Determine the [x, y] coordinate at the center of the cell enclosing the given text.  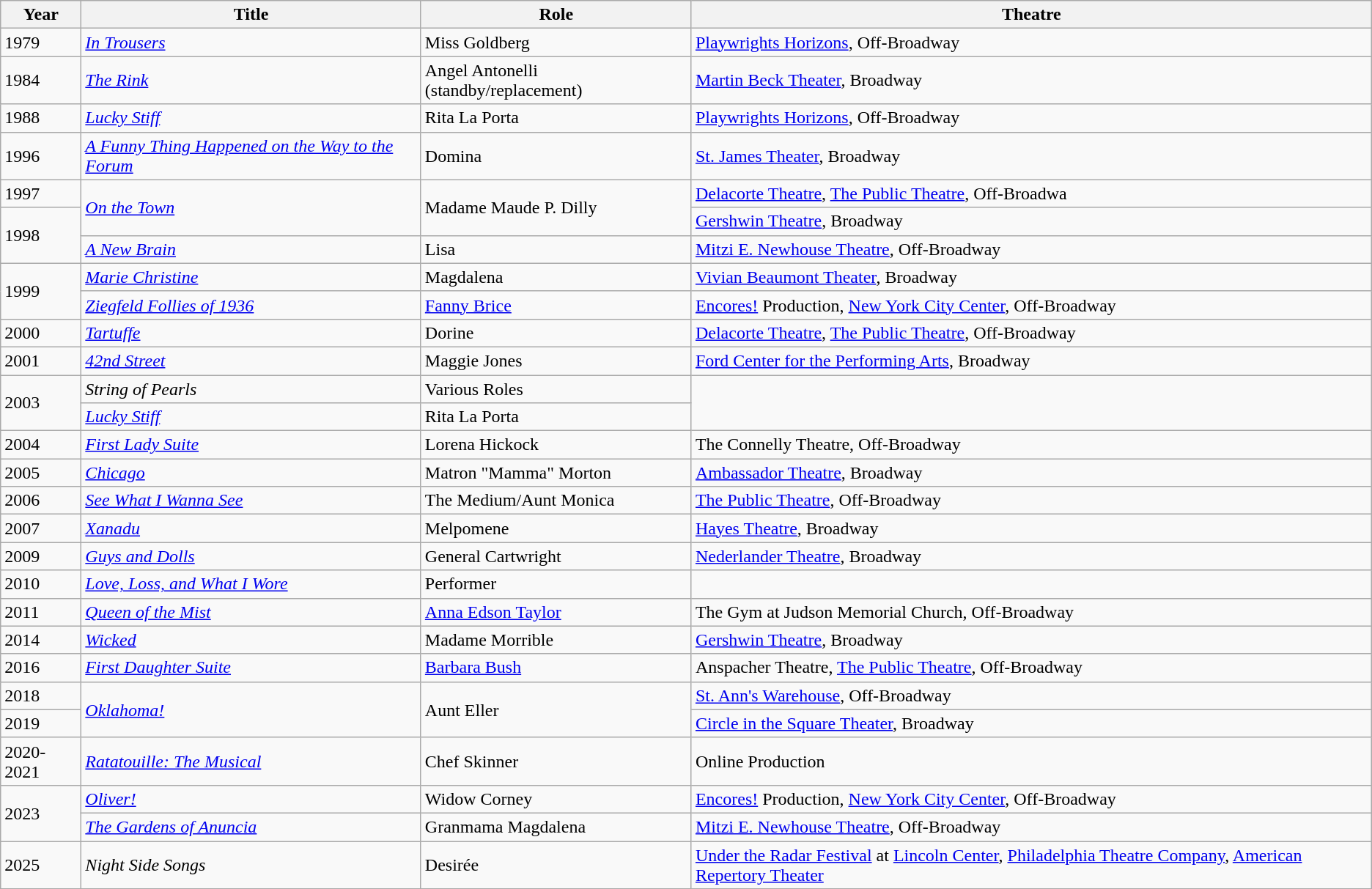
Performer [556, 584]
St. James Theater, Broadway [1031, 155]
In Trousers [251, 43]
Fanny Brice [556, 305]
On the Town [251, 207]
First Lady Suite [251, 445]
Night Side Songs [251, 865]
St. Ann's Warehouse, Off-Broadway [1031, 696]
1997 [41, 193]
2016 [41, 668]
1999 [41, 291]
Martin Beck Theater, Broadway [1031, 81]
Vivian Beaumont Theater, Broadway [1031, 277]
A New Brain [251, 249]
2004 [41, 445]
Delacorte Theatre, The Public Theatre, Off-Broadway [1031, 333]
Online Production [1031, 761]
The Public Theatre, Off-Broadway [1031, 501]
2025 [41, 865]
A Funny Thing Happened on the Way to the Forum [251, 155]
Lisa [556, 249]
Ziegfeld Follies of 1936 [251, 305]
See What I Wanna See [251, 501]
2001 [41, 361]
Tartuffe [251, 333]
Nederlander Theatre, Broadway [1031, 556]
Anna Edson Taylor [556, 612]
Oklahoma! [251, 709]
2019 [41, 723]
2020-2021 [41, 761]
Ratatouille: The Musical [251, 761]
Year [41, 15]
Under the Radar Festival at Lincoln Center, Philadelphia Theatre Company, American Repertory Theater [1031, 865]
1984 [41, 81]
The Connelly Theatre, Off-Broadway [1031, 445]
Circle in the Square Theater, Broadway [1031, 723]
2003 [41, 403]
Queen of the Mist [251, 612]
2010 [41, 584]
String of Pearls [251, 389]
2006 [41, 501]
Ambassador Theatre, Broadway [1031, 473]
Theatre [1031, 15]
First Daughter Suite [251, 668]
1979 [41, 43]
2023 [41, 813]
Miss Goldberg [556, 43]
Title [251, 15]
Dorine [556, 333]
1998 [41, 235]
Madame Morrible [556, 640]
Role [556, 15]
2005 [41, 473]
Marie Christine [251, 277]
The Medium/Aunt Monica [556, 501]
Delacorte Theatre, The Public Theatre, Off-Broadwa [1031, 193]
Chicago [251, 473]
The Gym at Judson Memorial Church, Off-Broadway [1031, 612]
Granmama Magdalena [556, 827]
Chef Skinner [556, 761]
Desirée [556, 865]
1988 [41, 118]
Wicked [251, 640]
42nd Street [251, 361]
Aunt Eller [556, 709]
2014 [41, 640]
1996 [41, 155]
Barbara Bush [556, 668]
Anspacher Theatre, The Public Theatre, Off-Broadway [1031, 668]
Hayes Theatre, Broadway [1031, 528]
Maggie Jones [556, 361]
Xanadu [251, 528]
Various Roles [556, 389]
Oliver! [251, 799]
2018 [41, 696]
2007 [41, 528]
Widow Corney [556, 799]
Ford Center for the Performing Arts, Broadway [1031, 361]
Magdalena [556, 277]
General Cartwright [556, 556]
2011 [41, 612]
Angel Antonelli (standby/replacement) [556, 81]
2009 [41, 556]
Madame Maude P. Dilly [556, 207]
The Rink [251, 81]
Melpomene [556, 528]
The Gardens of Anuncia [251, 827]
Domina [556, 155]
Love, Loss, and What I Wore [251, 584]
Lorena Hickock [556, 445]
Guys and Dolls [251, 556]
Matron "Mamma" Morton [556, 473]
2000 [41, 333]
